Capture the cell that displays the provided text and extract its (X, Y) central coordinate. 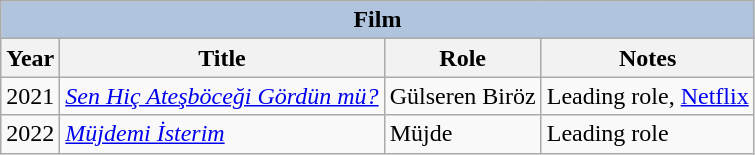
Year (30, 58)
Role (462, 58)
Title (222, 58)
Müjdemi İsterim (222, 134)
Leading role (648, 134)
Notes (648, 58)
2021 (30, 96)
Gülseren Biröz (462, 96)
Sen Hiç Ateşböceği Gördün mü? (222, 96)
2022 (30, 134)
Müjde (462, 134)
Leading role, Netflix (648, 96)
Film (378, 20)
